Provide the [x, y] coordinate of the cell's center where the given text is located.  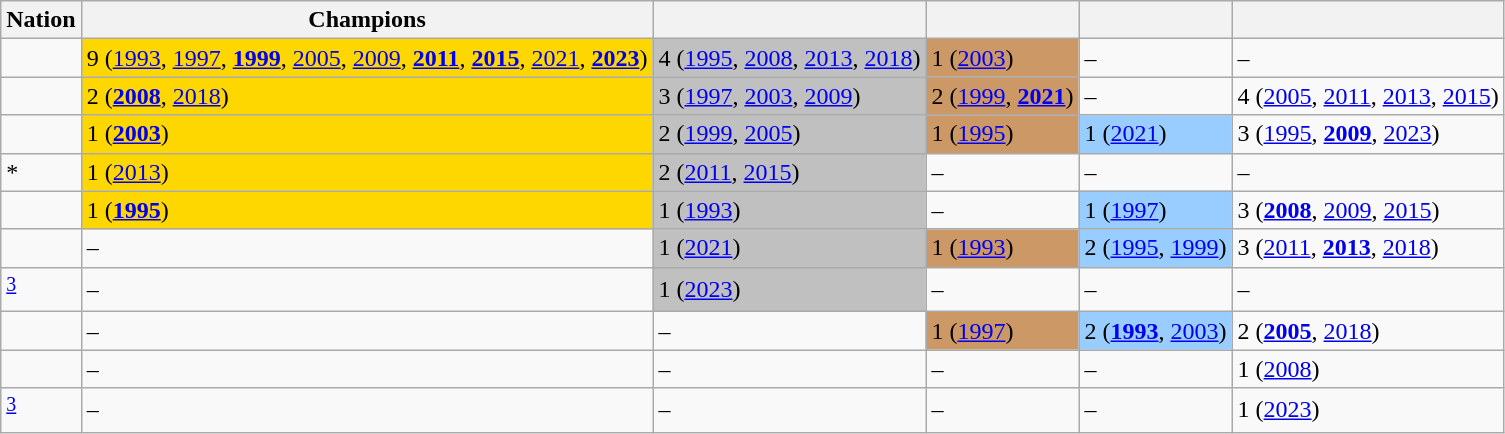
1 (2008) [1368, 369]
3 (1995, 2009, 2023) [1368, 134]
1 (2013) [367, 172]
2 (2011, 2015) [790, 172]
2 (1993, 2003) [1156, 331]
2 (1995, 1999) [1156, 248]
4 (2005, 2011, 2013, 2015) [1368, 96]
2 (2008, 2018) [367, 96]
2 (1999, 2021) [1002, 96]
Champions [367, 20]
3 (1997, 2003, 2009) [790, 96]
4 (1995, 2008, 2013, 2018) [790, 58]
3 (2008, 2009, 2015) [1368, 210]
* [41, 172]
3 (2011, 2013, 2018) [1368, 248]
9 (1993, 1997, 1999, 2005, 2009, 2011, 2015, 2021, 2023) [367, 58]
Nation [41, 20]
2 (1999, 2005) [790, 134]
2 (2005, 2018) [1368, 331]
